Identify which cell holds the provided text, then report its (x, y) central coordinate. 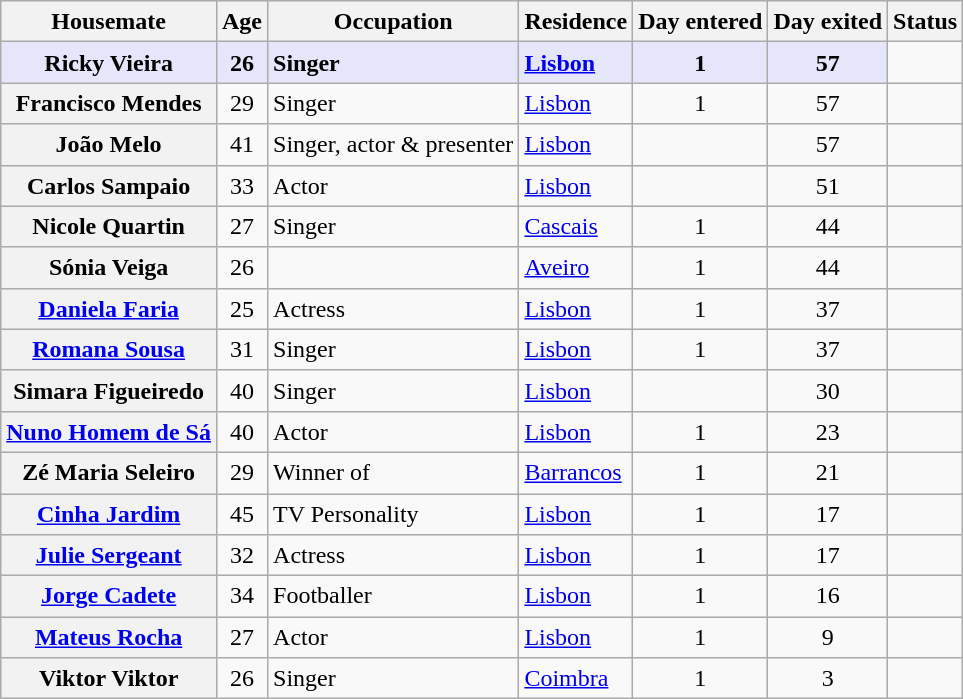
Viktor Viktor (109, 678)
Simara Figueiredo (109, 390)
Nicole Quartin (109, 226)
Sónia Veiga (109, 268)
Day exited (828, 22)
3 (828, 678)
Romana Sousa (109, 350)
Nuno Homem de Sá (109, 432)
Jorge Cadete (109, 596)
Daniela Faria (109, 308)
32 (242, 556)
45 (242, 514)
Mateus Rocha (109, 638)
Carlos Sampaio (109, 186)
Ricky Vieira (109, 62)
Status (926, 22)
Footballer (394, 596)
Zé Maria Seleiro (109, 472)
30 (828, 390)
Age (242, 22)
Barrancos (576, 472)
Singer, actor & presenter (394, 144)
Housemate (109, 22)
Julie Sergeant (109, 556)
16 (828, 596)
Cascais (576, 226)
21 (828, 472)
Coimbra (576, 678)
51 (828, 186)
Aveiro (576, 268)
33 (242, 186)
Residence (576, 22)
Winner of (394, 472)
Day entered (700, 22)
TV Personality (394, 514)
34 (242, 596)
Occupation (394, 22)
Cinha Jardim (109, 514)
Francisco Mendes (109, 104)
31 (242, 350)
25 (242, 308)
João Melo (109, 144)
9 (828, 638)
23 (828, 432)
41 (242, 144)
